Find where the given text appears and provide that cell's center as [x, y] coordinate. 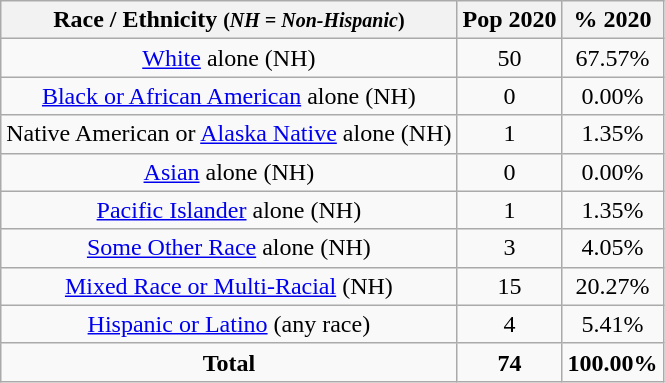
Race / Ethnicity (NH = Non-Hispanic) [229, 20]
15 [510, 286]
67.57% [612, 58]
Pacific Islander alone (NH) [229, 210]
4.05% [612, 248]
Total [229, 362]
Some Other Race alone (NH) [229, 248]
Asian alone (NH) [229, 172]
Mixed Race or Multi-Racial (NH) [229, 286]
Native American or Alaska Native alone (NH) [229, 134]
100.00% [612, 362]
5.41% [612, 324]
Hispanic or Latino (any race) [229, 324]
White alone (NH) [229, 58]
20.27% [612, 286]
Pop 2020 [510, 20]
50 [510, 58]
% 2020 [612, 20]
4 [510, 324]
74 [510, 362]
3 [510, 248]
Black or African American alone (NH) [229, 96]
